Return (x, y) of the center of cell containing provided text 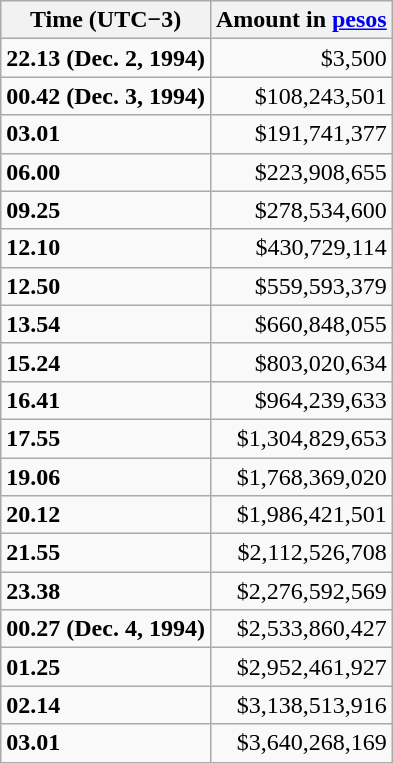
22.13 (Dec. 2, 1994) (106, 58)
12.50 (106, 286)
19.06 (106, 477)
02.14 (106, 705)
$2,533,860,427 (301, 629)
Time (UTC−3) (106, 20)
$3,138,513,916 (301, 705)
$2,952,461,927 (301, 667)
$278,534,600 (301, 210)
$660,848,055 (301, 324)
09.25 (106, 210)
23.38 (106, 591)
00.27 (Dec. 4, 1994) (106, 629)
13.54 (106, 324)
$964,239,633 (301, 400)
16.41 (106, 400)
15.24 (106, 362)
20.12 (106, 515)
12.10 (106, 248)
$1,304,829,653 (301, 438)
$223,908,655 (301, 172)
$430,729,114 (301, 248)
$1,986,421,501 (301, 515)
Amount in pesos (301, 20)
01.25 (106, 667)
17.55 (106, 438)
$191,741,377 (301, 134)
21.55 (106, 553)
$559,593,379 (301, 286)
$1,768,369,020 (301, 477)
00.42 (Dec. 3, 1994) (106, 96)
$803,020,634 (301, 362)
$2,112,526,708 (301, 553)
$2,276,592,569 (301, 591)
06.00 (106, 172)
$3,640,268,169 (301, 743)
$108,243,501 (301, 96)
$3,500 (301, 58)
